Output the (X, Y) coordinate of the center of the cell containing the given text.  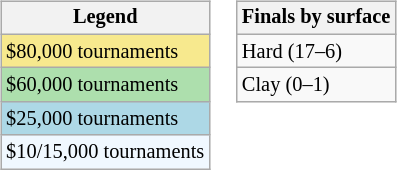
Clay (0–1) (316, 85)
$60,000 tournaments (105, 85)
$80,000 tournaments (105, 51)
Hard (17–6) (316, 51)
$25,000 tournaments (105, 119)
Finals by surface (316, 18)
$10/15,000 tournaments (105, 152)
Legend (105, 18)
